Return the (x, y) coordinate for the center point of the cell that contains the specified text.  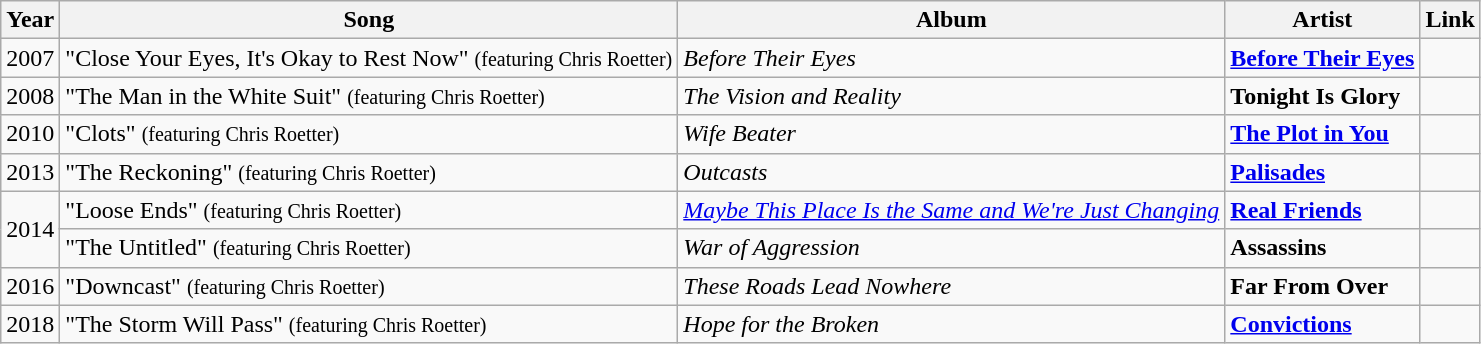
Assassins (1322, 248)
War of Aggression (952, 248)
"Clots" (featuring Chris Roetter) (369, 134)
Real Friends (1322, 210)
Album (952, 20)
Song (369, 20)
Maybe This Place Is the Same and We're Just Changing (952, 210)
2014 (30, 229)
"The Reckoning" (featuring Chris Roetter) (369, 172)
Wife Beater (952, 134)
"Close Your Eyes, It's Okay to Rest Now" (featuring Chris Roetter) (369, 58)
Link (1450, 20)
2007 (30, 58)
Hope for the Broken (952, 324)
The Plot in You (1322, 134)
The Vision and Reality (952, 96)
"The Untitled" (featuring Chris Roetter) (369, 248)
2008 (30, 96)
"The Man in the White Suit" (featuring Chris Roetter) (369, 96)
Tonight Is Glory (1322, 96)
2016 (30, 286)
"The Storm Will Pass" (featuring Chris Roetter) (369, 324)
Artist (1322, 20)
Far From Over (1322, 286)
Year (30, 20)
Palisades (1322, 172)
"Downcast" (featuring Chris Roetter) (369, 286)
"Loose Ends" (featuring Chris Roetter) (369, 210)
Convictions (1322, 324)
2013 (30, 172)
Outcasts (952, 172)
2018 (30, 324)
2010 (30, 134)
These Roads Lead Nowhere (952, 286)
